Determine the [x, y] coordinate at the center of the cell enclosing the given text.  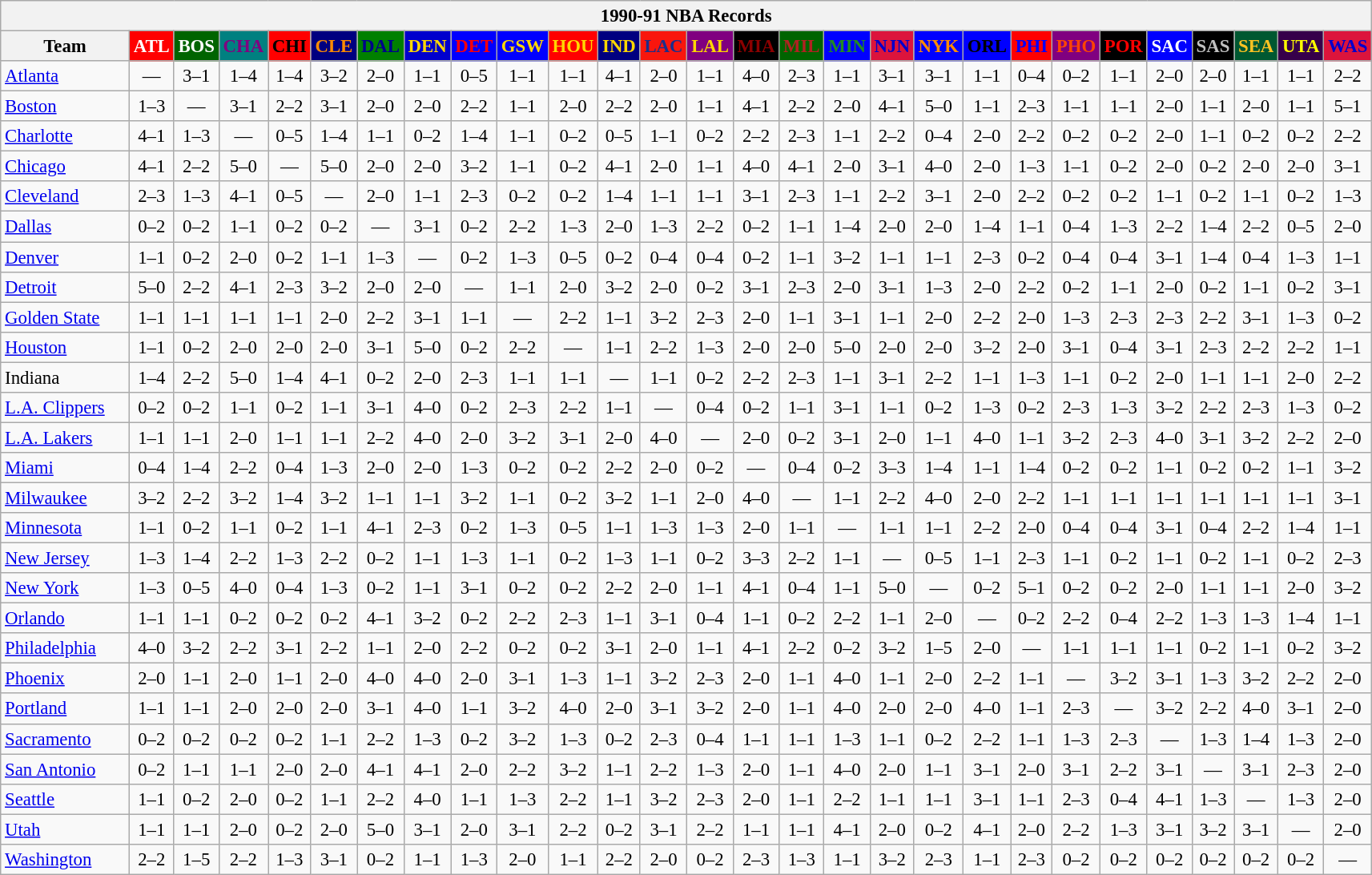
Boston [66, 107]
Cleveland [66, 196]
CHA [243, 46]
LAL [710, 46]
Minnesota [66, 528]
MIN [847, 46]
Chicago [66, 167]
SAC [1169, 46]
Atlanta [66, 76]
DEN [428, 46]
New Jersey [66, 558]
HOU [573, 46]
San Antonio [66, 769]
BOS [196, 46]
LAC [663, 46]
Detroit [66, 287]
IND [619, 46]
Utah [66, 829]
CLE [333, 46]
MIA [756, 46]
ATL [151, 46]
DET [474, 46]
Seattle [66, 799]
Dallas [66, 227]
ORL [987, 46]
L.A. Lakers [66, 437]
Milwaukee [66, 498]
WAS [1348, 46]
CHI [289, 46]
Phoenix [66, 679]
Golden State [66, 317]
DAL [381, 46]
GSW [522, 46]
PHI [1032, 46]
PHO [1076, 46]
1990-91 NBA Records [686, 16]
Sacramento [66, 739]
Team [66, 46]
Charlotte [66, 136]
Miami [66, 468]
Denver [66, 257]
NJN [892, 46]
SAS [1213, 46]
NYK [939, 46]
SEA [1256, 46]
UTA [1301, 46]
Washington [66, 860]
Houston [66, 347]
POR [1123, 46]
Portland [66, 709]
Orlando [66, 619]
MIL [802, 46]
New York [66, 588]
Philadelphia [66, 648]
Indiana [66, 377]
L.A. Clippers [66, 408]
